Detect which cell encompasses the target text, then output its [x, y] center coordinate. 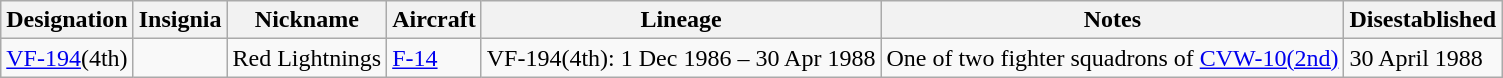
F-14 [434, 58]
30 April 1988 [1423, 58]
VF-194(4th): 1 Dec 1986 – 30 Apr 1988 [681, 58]
Designation [67, 20]
Disestablished [1423, 20]
VF-194(4th) [67, 58]
Notes [1112, 20]
Nickname [307, 20]
Aircraft [434, 20]
Lineage [681, 20]
One of two fighter squadrons of CVW-10(2nd) [1112, 58]
Insignia [180, 20]
Red Lightnings [307, 58]
